From the cell containing the given text, extract its center point as (X, Y) coordinate. 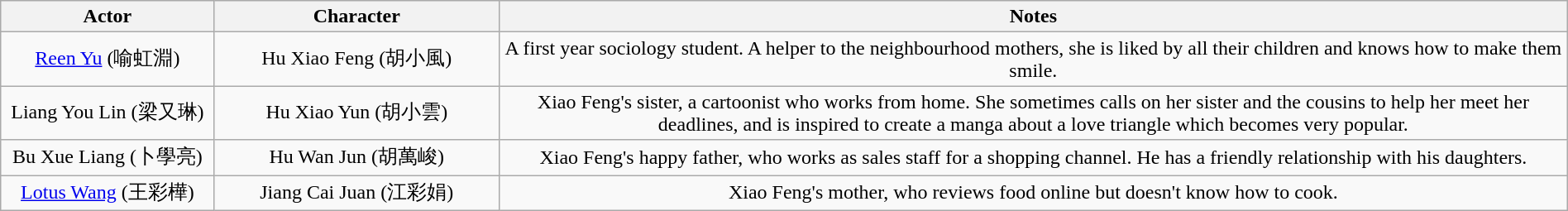
Hu Wan Jun (胡萬峻) (356, 157)
Character (356, 17)
A first year sociology student. A helper to the neighbourhood mothers, she is liked by all their children and knows how to make them smile. (1033, 60)
Reen Yu (喻虹淵) (108, 60)
Bu Xue Liang (卜學亮) (108, 157)
Xiao Feng's happy father, who works as sales staff for a shopping channel. He has a friendly relationship with his daughters. (1033, 157)
Notes (1033, 17)
Actor (108, 17)
Lotus Wang (王彩樺) (108, 194)
Hu Xiao Feng (胡小風) (356, 60)
Hu Xiao Yun (胡小雲) (356, 113)
Jiang Cai Juan (江彩娟) (356, 194)
Xiao Feng's mother, who reviews food online but doesn't know how to cook. (1033, 194)
Liang You Lin (梁又琳) (108, 113)
